Identify which cell holds the provided text, then report its (x, y) central coordinate. 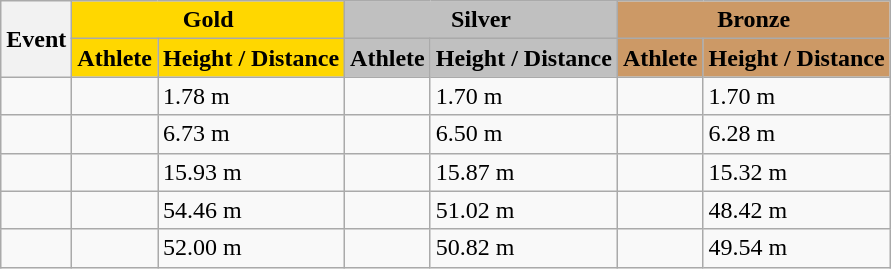
Bronze (754, 20)
52.00 m (252, 248)
48.42 m (796, 210)
Event (36, 39)
15.32 m (796, 172)
51.02 m (524, 210)
49.54 m (796, 248)
Gold (208, 20)
1.78 m (252, 96)
6.28 m (796, 134)
6.73 m (252, 134)
Silver (482, 20)
6.50 m (524, 134)
50.82 m (524, 248)
15.87 m (524, 172)
54.46 m (252, 210)
15.93 m (252, 172)
